From the cell containing the given text, extract its center point as (X, Y) coordinate. 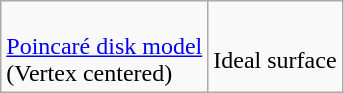
Ideal surface (275, 47)
Poincaré disk model(Vertex centered) (104, 47)
